Output the (x, y) coordinate of the center of the cell containing the given text.  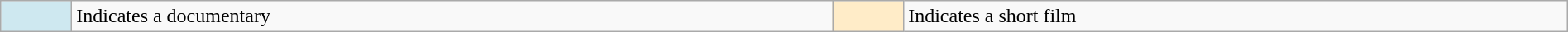
Indicates a short film (1236, 16)
Indicates a documentary (452, 16)
